For the text-containing cell, return its midpoint in (X, Y) coordinate format. 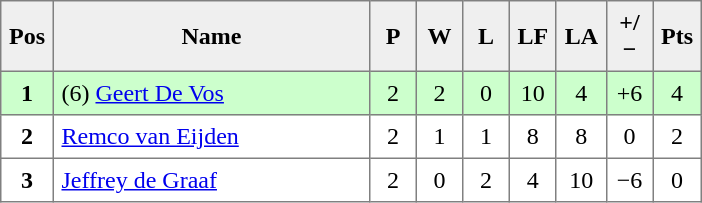
3 (27, 180)
W (439, 36)
Pts (677, 36)
Jeffrey de Graaf (211, 180)
L (486, 36)
LF (532, 36)
−6 (629, 180)
Pos (27, 36)
Remco van Eijden (211, 137)
Name (211, 36)
+/− (629, 36)
LA (581, 36)
P (393, 36)
+6 (629, 93)
(6) Geert De Vos (211, 93)
